Search for the cell housing the specified text and yield its [x, y] center coordinate. 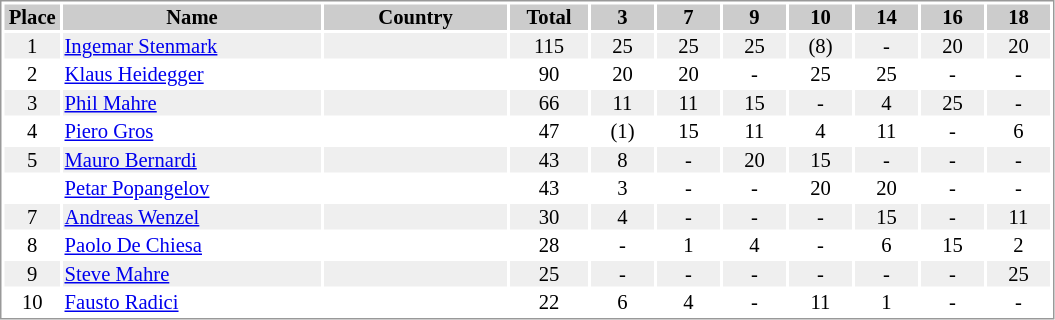
47 [549, 131]
Phil Mahre [192, 103]
90 [549, 75]
16 [952, 17]
Fausto Radici [192, 303]
22 [549, 303]
Paolo De Chiesa [192, 245]
66 [549, 103]
Name [192, 17]
14 [886, 17]
Ingemar Stenmark [192, 46]
Place [32, 17]
(1) [622, 131]
Total [549, 17]
28 [549, 245]
18 [1018, 17]
Klaus Heidegger [192, 75]
(8) [820, 46]
115 [549, 46]
Mauro Bernardi [192, 160]
Andreas Wenzel [192, 217]
Steve Mahre [192, 274]
5 [32, 160]
Petar Popangelov [192, 189]
30 [549, 217]
Country [416, 17]
Piero Gros [192, 131]
